Extract the [X, Y] coordinate from the center of the cell holding the provided text.  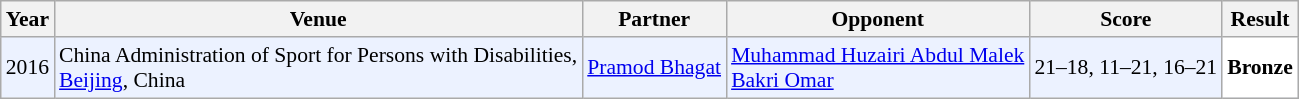
Venue [318, 19]
Score [1126, 19]
Muhammad Huzairi Abdul Malek Bakri Omar [878, 68]
2016 [28, 68]
Bronze [1260, 68]
Result [1260, 19]
Year [28, 19]
China Administration of Sport for Persons with Disabilities,Beijing, China [318, 68]
Pramod Bhagat [654, 68]
Partner [654, 19]
Opponent [878, 19]
21–18, 11–21, 16–21 [1126, 68]
